Locate the cell with the specified text and output its [X, Y] center coordinate. 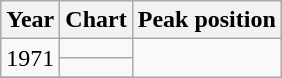
Peak position [206, 20]
Year [30, 20]
1971 [30, 58]
Chart [96, 20]
